Search for the cell housing the specified text and yield its (X, Y) center coordinate. 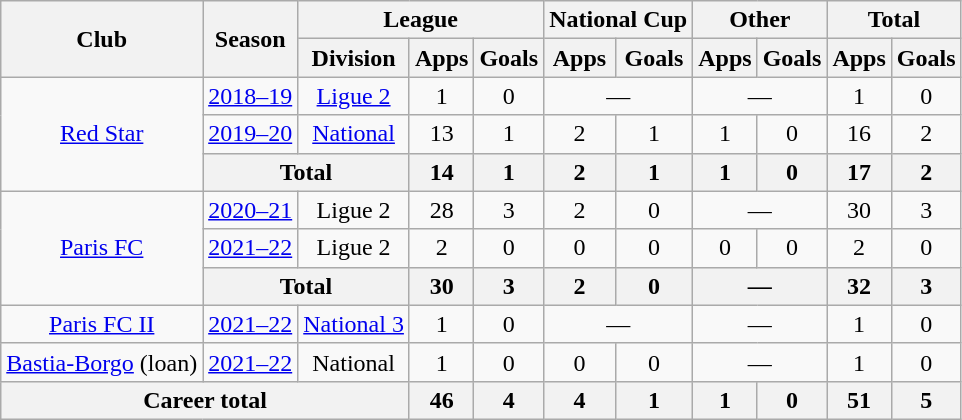
17 (859, 172)
28 (441, 210)
5 (926, 400)
2019–20 (250, 134)
Red Star (102, 134)
Club (102, 39)
13 (441, 134)
Career total (206, 400)
14 (441, 172)
National Cup (618, 20)
League (421, 20)
Bastia-Borgo (loan) (102, 362)
Paris FC (102, 248)
Other (760, 20)
Season (250, 39)
2020–21 (250, 210)
2018–19 (250, 96)
Paris FC II (102, 324)
46 (441, 400)
National 3 (354, 324)
51 (859, 400)
32 (859, 286)
Division (354, 58)
16 (859, 134)
